Return (x, y) of the center of cell containing provided text 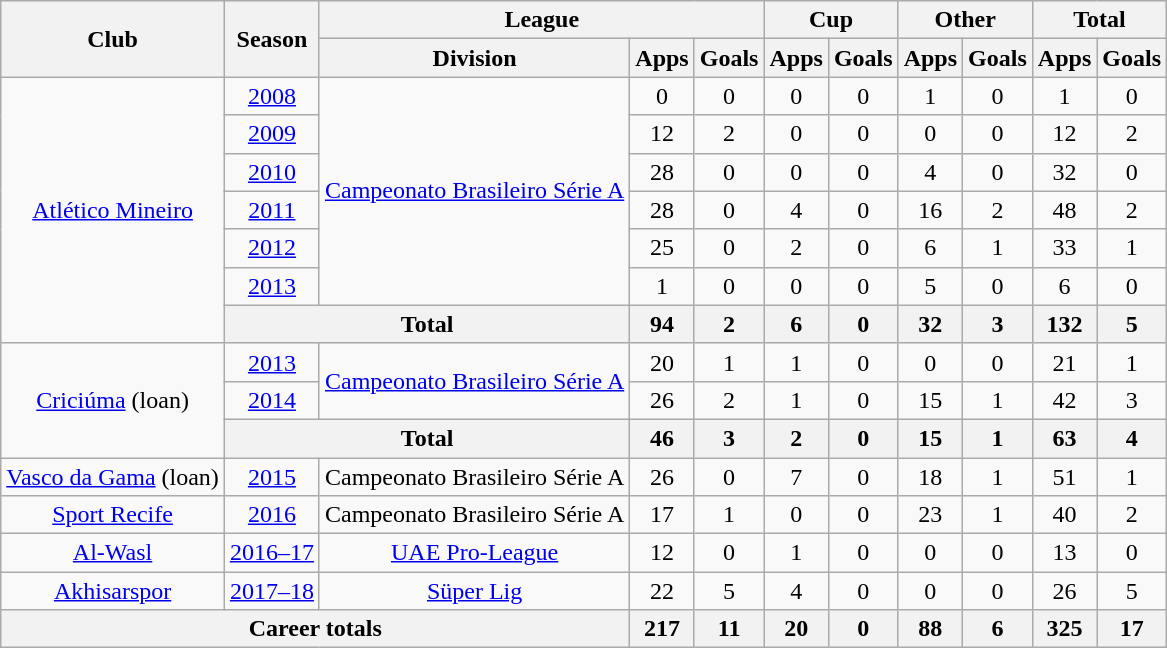
2012 (272, 248)
League (542, 20)
2017–18 (272, 591)
Atlético Mineiro (113, 210)
88 (930, 629)
18 (930, 477)
Career totals (316, 629)
Cup (831, 20)
63 (1064, 438)
40 (1064, 515)
51 (1064, 477)
2016–17 (272, 553)
Sport Recife (113, 515)
11 (729, 629)
2011 (272, 210)
7 (796, 477)
33 (1064, 248)
2016 (272, 515)
Division (474, 58)
21 (1064, 362)
Criciúma (loan) (113, 400)
132 (1064, 324)
Other (965, 20)
42 (1064, 400)
2015 (272, 477)
Akhisarspor (113, 591)
217 (662, 629)
16 (930, 210)
2009 (272, 134)
Vasco da Gama (loan) (113, 477)
2014 (272, 400)
2008 (272, 96)
Al-Wasl (113, 553)
22 (662, 591)
Süper Lig (474, 591)
325 (1064, 629)
UAE Pro-League (474, 553)
23 (930, 515)
48 (1064, 210)
Season (272, 39)
Club (113, 39)
94 (662, 324)
25 (662, 248)
2010 (272, 172)
13 (1064, 553)
46 (662, 438)
